Return (x, y) of the center of cell containing provided text 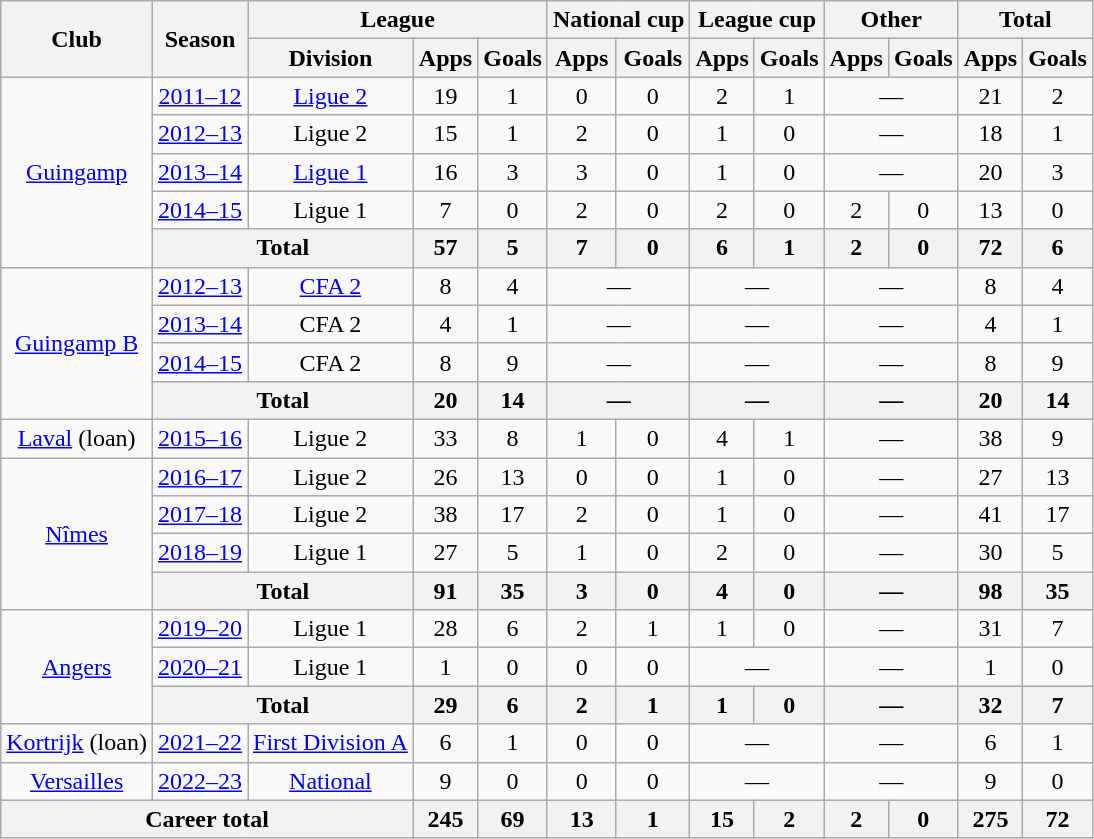
Other (891, 20)
2019–20 (200, 629)
2021–22 (200, 743)
275 (990, 819)
Division (331, 58)
Career total (208, 819)
Angers (77, 667)
30 (990, 553)
32 (990, 705)
Laval (loan) (77, 438)
98 (990, 591)
19 (445, 96)
28 (445, 629)
69 (513, 819)
245 (445, 819)
31 (990, 629)
2022–23 (200, 781)
First Division A (331, 743)
National cup (618, 20)
2020–21 (200, 667)
Guingamp B (77, 343)
Club (77, 39)
2016–17 (200, 477)
91 (445, 591)
29 (445, 705)
2011–12 (200, 96)
33 (445, 438)
National (331, 781)
2017–18 (200, 515)
16 (445, 172)
41 (990, 515)
57 (445, 248)
Versailles (77, 781)
Kortrijk (loan) (77, 743)
26 (445, 477)
21 (990, 96)
League (398, 20)
18 (990, 134)
2018–19 (200, 553)
2015–16 (200, 438)
Nîmes (77, 534)
League cup (757, 20)
Season (200, 39)
Guingamp (77, 172)
